Provide the (X, Y) coordinate of the cell's center where the given text is located.  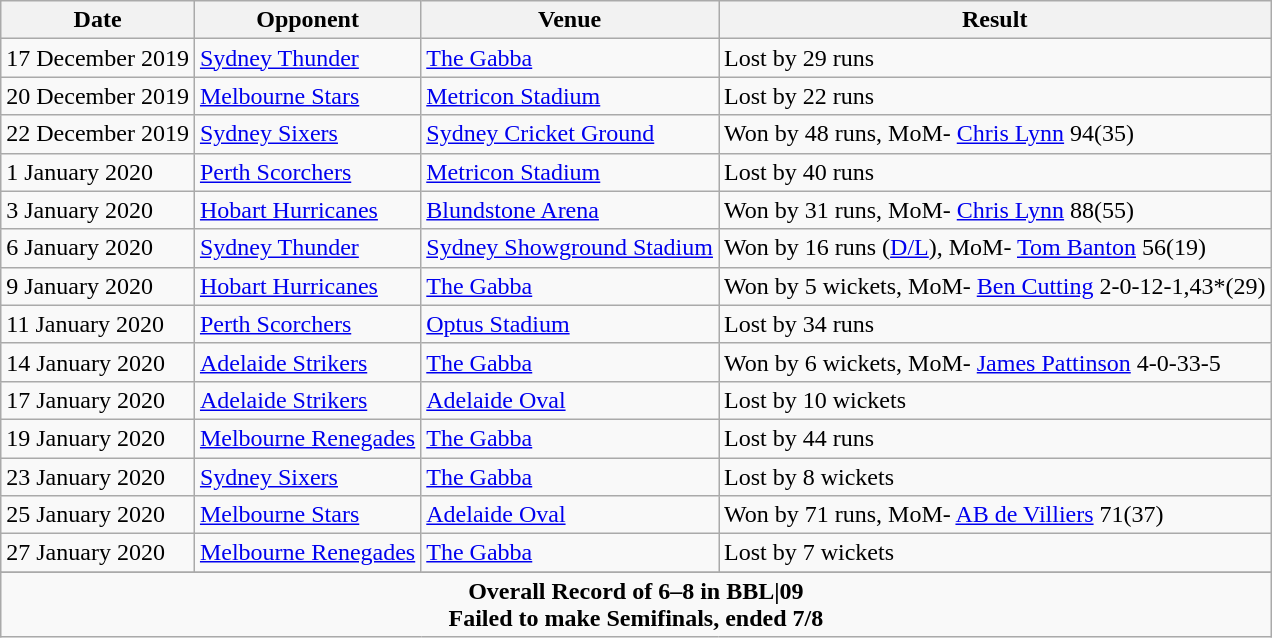
Sydney Cricket Ground (570, 134)
22 December 2019 (98, 134)
Result (994, 20)
11 January 2020 (98, 324)
Won by 48 runs, MoM- Chris Lynn 94(35) (994, 134)
Lost by 8 wickets (994, 477)
Won by 71 runs, MoM- AB de Villiers 71(37) (994, 515)
23 January 2020 (98, 477)
Lost by 34 runs (994, 324)
20 December 2019 (98, 96)
Blundstone Arena (570, 210)
19 January 2020 (98, 438)
Won by 16 runs (D/L), MoM- Tom Banton 56(19) (994, 248)
Won by 6 wickets, MoM- James Pattinson 4-0-33-5 (994, 362)
Date (98, 20)
17 January 2020 (98, 400)
17 December 2019 (98, 58)
Venue (570, 20)
Overall Record of 6–8 in BBL|09Failed to make Semifinals, ended 7/8 (636, 604)
Opponent (307, 20)
Optus Stadium (570, 324)
Lost by 29 runs (994, 58)
1 January 2020 (98, 172)
Lost by 10 wickets (994, 400)
Lost by 7 wickets (994, 553)
6 January 2020 (98, 248)
9 January 2020 (98, 286)
Won by 5 wickets, MoM- Ben Cutting 2-0-12-1,43*(29) (994, 286)
Won by 31 runs, MoM- Chris Lynn 88(55) (994, 210)
Lost by 22 runs (994, 96)
25 January 2020 (98, 515)
Sydney Showground Stadium (570, 248)
27 January 2020 (98, 553)
14 January 2020 (98, 362)
Lost by 44 runs (994, 438)
Lost by 40 runs (994, 172)
3 January 2020 (98, 210)
